Return (x, y) of the center of cell containing provided text 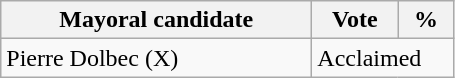
Mayoral candidate (156, 20)
% (426, 20)
Vote (355, 20)
Acclaimed (383, 58)
Pierre Dolbec (X) (156, 58)
